Determine the [X, Y] coordinate at the center of the cell enclosing the given text.  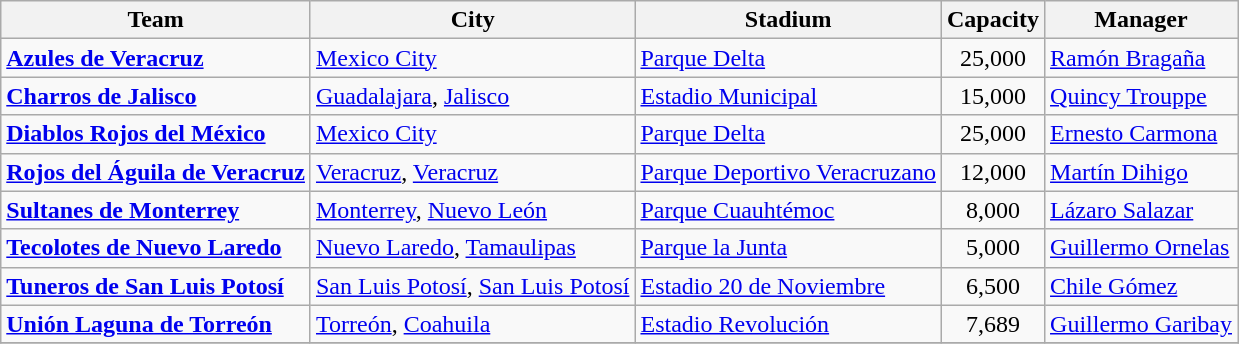
Estadio 20 de Noviembre [788, 286]
Chile Gómez [1142, 286]
Stadium [788, 20]
Charros de Jalisco [156, 96]
Lázaro Salazar [1142, 210]
Azules de Veracruz [156, 58]
Sultanes de Monterrey [156, 210]
Torreón, Coahuila [472, 324]
San Luis Potosí, San Luis Potosí [472, 286]
Martín Dihigo [1142, 172]
Parque Cuauhtémoc [788, 210]
City [472, 20]
Monterrey, Nuevo León [472, 210]
Guadalajara, Jalisco [472, 96]
6,500 [992, 286]
Ernesto Carmona [1142, 134]
Estadio Municipal [788, 96]
Manager [1142, 20]
7,689 [992, 324]
Capacity [992, 20]
Veracruz, Veracruz [472, 172]
Tecolotes de Nuevo Laredo [156, 248]
Unión Laguna de Torreón [156, 324]
5,000 [992, 248]
Guillermo Ornelas [1142, 248]
8,000 [992, 210]
Nuevo Laredo, Tamaulipas [472, 248]
Guillermo Garibay [1142, 324]
Ramón Bragaña [1142, 58]
Team [156, 20]
Tuneros de San Luis Potosí [156, 286]
Quincy Trouppe [1142, 96]
15,000 [992, 96]
Parque Deportivo Veracruzano [788, 172]
Parque la Junta [788, 248]
Estadio Revolución [788, 324]
Diablos Rojos del México [156, 134]
12,000 [992, 172]
Rojos del Águila de Veracruz [156, 172]
